Extract the [X, Y] coordinate from the center of the cell holding the provided text.  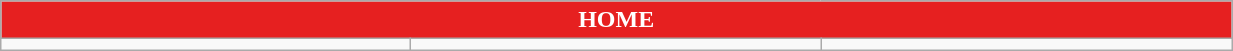
HOME [616, 20]
